Capture the cell that displays the provided text and extract its [X, Y] central coordinate. 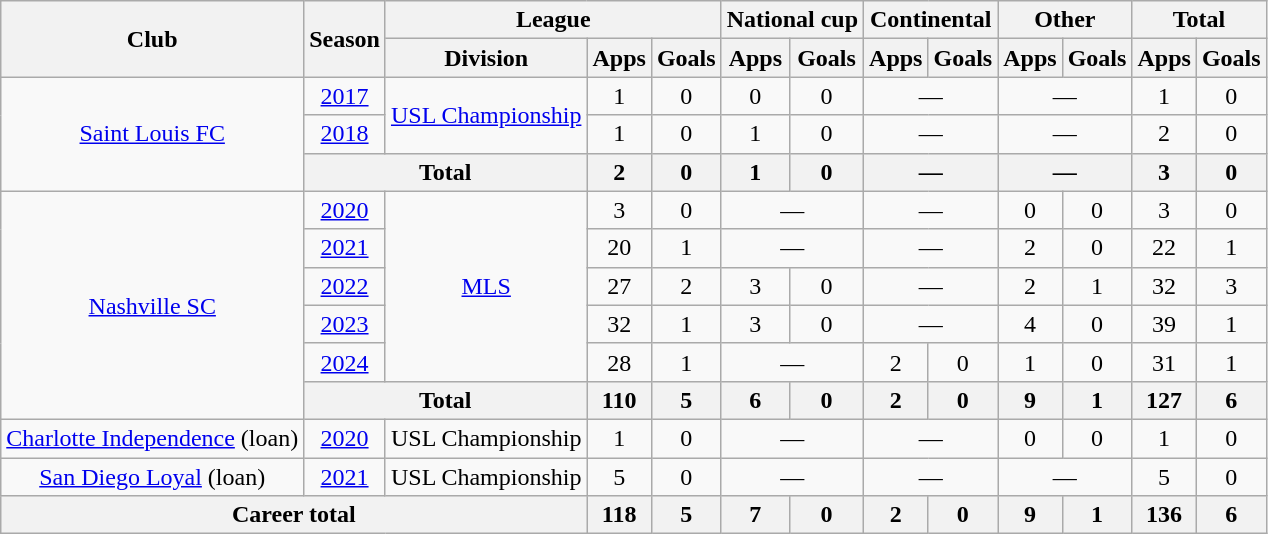
San Diego Loyal (loan) [152, 477]
Season [345, 39]
Nashville SC [152, 305]
118 [619, 515]
League [553, 20]
2023 [345, 324]
2018 [345, 134]
20 [619, 248]
Club [152, 39]
22 [1164, 248]
Saint Louis FC [152, 134]
28 [619, 362]
National cup [792, 20]
Charlotte Independence (loan) [152, 438]
4 [1030, 324]
136 [1164, 515]
2017 [345, 96]
2024 [345, 362]
2022 [345, 286]
Division [486, 58]
Continental [931, 20]
MLS [486, 286]
39 [1164, 324]
Career total [294, 515]
Other [1065, 20]
127 [1164, 400]
31 [1164, 362]
7 [755, 515]
110 [619, 400]
27 [619, 286]
